Locate the cell with the specified text and output its [X, Y] center coordinate. 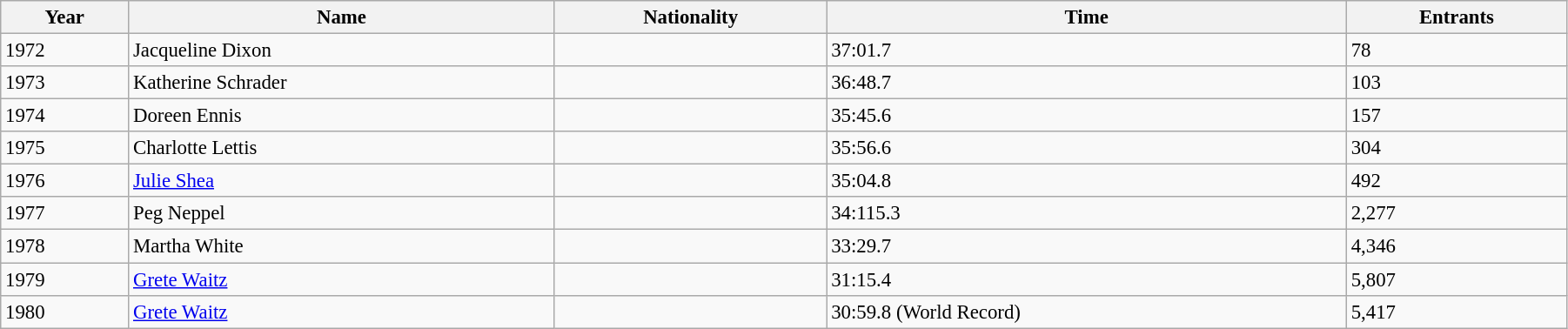
Katherine Schrader [342, 83]
492 [1457, 181]
Julie Shea [342, 181]
304 [1457, 148]
78 [1457, 50]
5,807 [1457, 279]
Nationality [691, 17]
31:15.4 [1086, 279]
Charlotte Lettis [342, 148]
1975 [64, 148]
35:56.6 [1086, 148]
1979 [64, 279]
1978 [64, 246]
33:29.7 [1086, 246]
157 [1457, 116]
Doreen Ennis [342, 116]
2,277 [1457, 213]
1972 [64, 50]
1974 [64, 116]
1976 [64, 181]
1973 [64, 83]
35:45.6 [1086, 116]
103 [1457, 83]
Year [64, 17]
34:115.3 [1086, 213]
Martha White [342, 246]
Peg Neppel [342, 213]
1977 [64, 213]
5,417 [1457, 312]
36:48.7 [1086, 83]
35:04.8 [1086, 181]
Entrants [1457, 17]
30:59.8 (World Record) [1086, 312]
37:01.7 [1086, 50]
Name [342, 17]
4,346 [1457, 246]
Jacqueline Dixon [342, 50]
Time [1086, 17]
1980 [64, 312]
